Detect which cell encompasses the target text, then output its (X, Y) center coordinate. 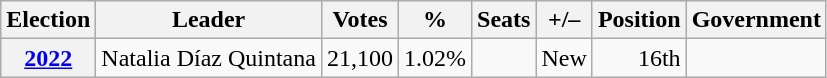
1.02% (436, 58)
Seats (504, 20)
Government (756, 20)
21,100 (360, 58)
2022 (48, 58)
Position (639, 20)
Election (48, 20)
16th (639, 58)
New (564, 58)
Votes (360, 20)
% (436, 20)
Natalia Díaz Quintana (209, 58)
+/– (564, 20)
Leader (209, 20)
